Extract the (x, y) coordinate from the center of the cell holding the provided text.  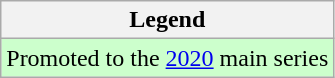
Promoted to the 2020 main series (168, 58)
Legend (168, 20)
